Extract the (X, Y) coordinate from the center of the cell holding the provided text.  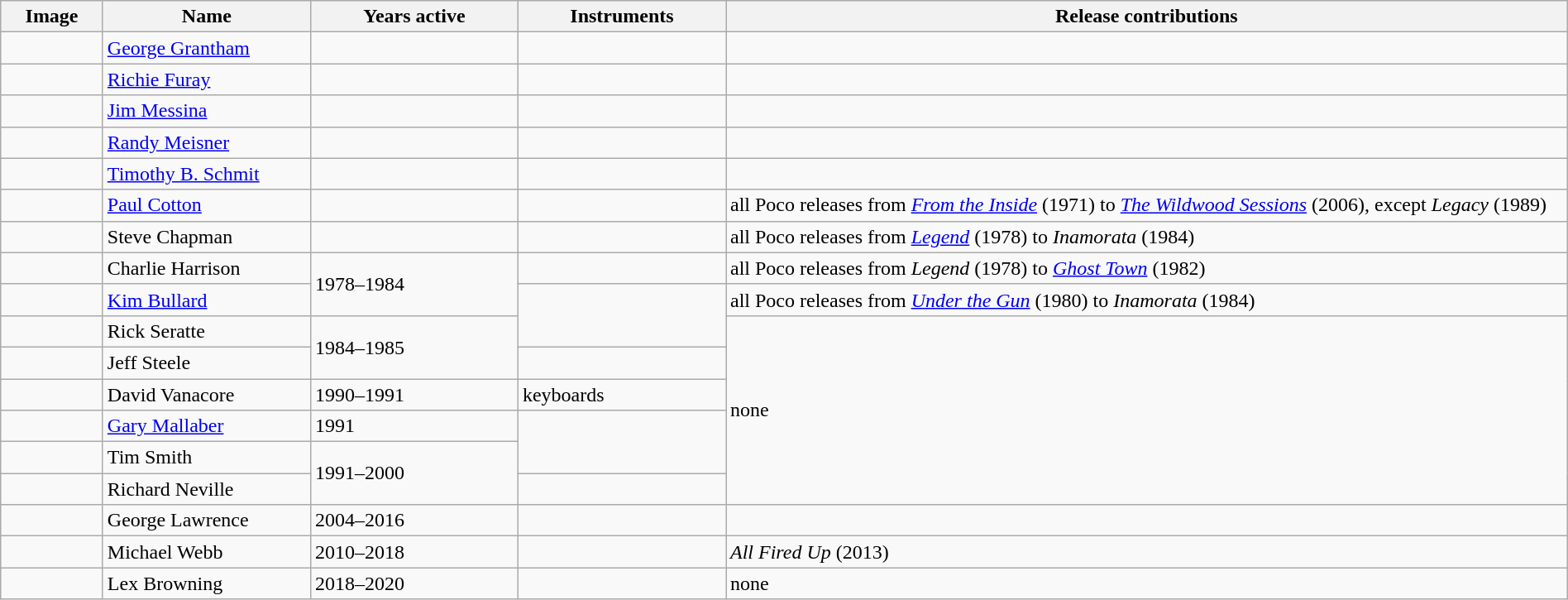
Release contributions (1147, 17)
Rick Seratte (207, 331)
Image (52, 17)
Jeff Steele (207, 362)
2018–2020 (414, 583)
Charlie Harrison (207, 268)
Paul Cotton (207, 205)
Steve Chapman (207, 237)
Richard Neville (207, 489)
Richie Furay (207, 79)
Years active (414, 17)
keyboards (622, 395)
1990–1991 (414, 395)
all Poco releases from Under the Gun (1980) to Inamorata (1984) (1147, 300)
Gary Mallaber (207, 426)
Timothy B. Schmit (207, 174)
Lex Browning (207, 583)
2004–2016 (414, 521)
Name (207, 17)
Kim Bullard (207, 300)
George Grantham (207, 48)
1991 (414, 426)
all Poco releases from Legend (1978) to Inamorata (1984) (1147, 237)
Instruments (622, 17)
all Poco releases from From the Inside (1971) to The Wildwood Sessions (2006), except Legacy (1989) (1147, 205)
All Fired Up (2013) (1147, 552)
George Lawrence (207, 521)
1984–1985 (414, 347)
Jim Messina (207, 111)
1991–2000 (414, 473)
David Vanacore (207, 395)
2010–2018 (414, 552)
Randy Meisner (207, 142)
1978–1984 (414, 284)
all Poco releases from Legend (1978) to Ghost Town (1982) (1147, 268)
Michael Webb (207, 552)
Tim Smith (207, 458)
